For the text-containing cell, return its midpoint in (x, y) coordinate format. 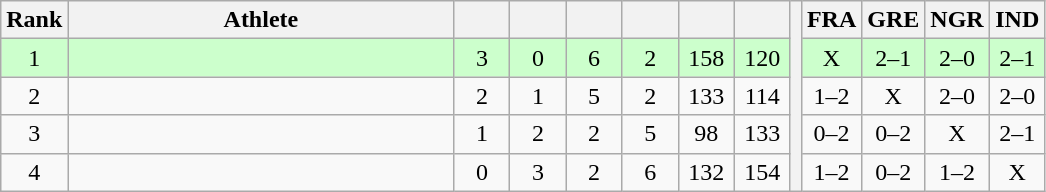
NGR (957, 20)
FRA (831, 20)
Rank (34, 20)
154 (762, 172)
120 (762, 58)
132 (706, 172)
158 (706, 58)
4 (34, 172)
IND (1017, 20)
114 (762, 96)
98 (706, 134)
Athlete (261, 20)
GRE (894, 20)
